Output the (X, Y) coordinate of the center of the cell containing the given text.  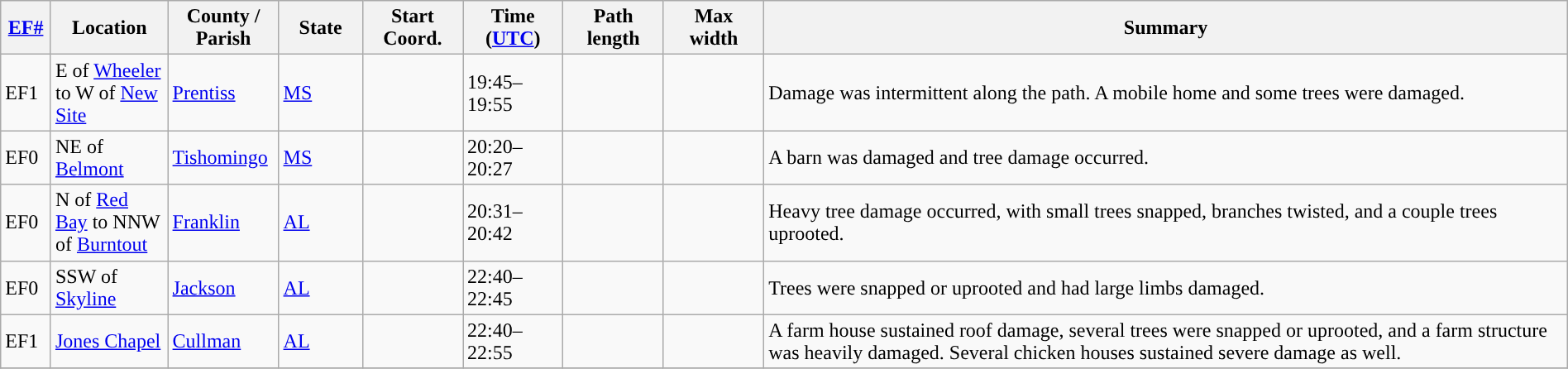
Franklin (223, 223)
Damage was intermittent along the path. A mobile home and some trees were damaged. (1166, 93)
22:40–22:55 (513, 341)
22:40–22:45 (513, 288)
20:20–20:27 (513, 157)
EF# (26, 28)
Jackson (223, 288)
Jones Chapel (109, 341)
A barn was damaged and tree damage occurred. (1166, 157)
Heavy tree damage occurred, with small trees snapped, branches twisted, and a couple trees uprooted. (1166, 223)
20:31–20:42 (513, 223)
Cullman (223, 341)
Max width (713, 28)
N of Red Bay to NNW of Burntout (109, 223)
19:45–19:55 (513, 93)
NE of Belmont (109, 157)
Summary (1166, 28)
Path length (614, 28)
Time (UTC) (513, 28)
SSW of Skyline (109, 288)
Location (109, 28)
Start Coord. (412, 28)
State (321, 28)
E of Wheeler to W of New Site (109, 93)
Prentiss (223, 93)
Tishomingo (223, 157)
Trees were snapped or uprooted and had large limbs damaged. (1166, 288)
County / Parish (223, 28)
